Detect which cell encompasses the target text, then output its (X, Y) center coordinate. 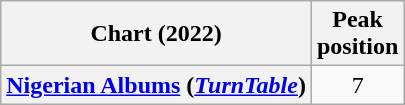
Peakposition (357, 34)
Nigerian Albums (TurnTable) (156, 85)
Chart (2022) (156, 34)
7 (357, 85)
